Pinpoint the cell where the given text exists, returning its (X, Y) midpoint coordinate. 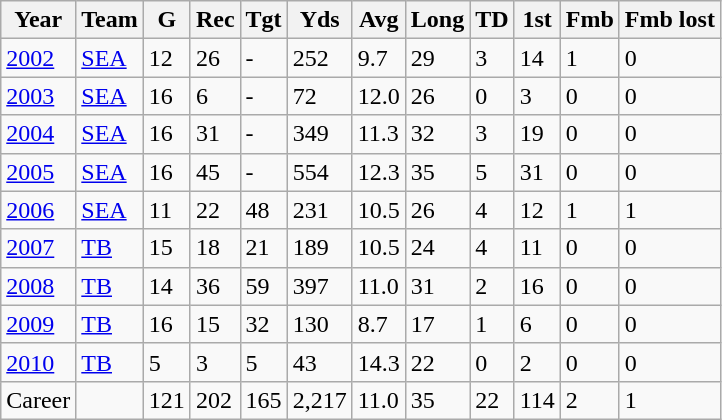
59 (264, 286)
2006 (38, 210)
2009 (38, 324)
165 (264, 400)
36 (215, 286)
2008 (38, 286)
Tgt (264, 20)
189 (320, 248)
2007 (38, 248)
202 (215, 400)
8.7 (378, 324)
TD (492, 20)
11.3 (378, 134)
Avg (378, 20)
554 (320, 172)
252 (320, 58)
12.3 (378, 172)
Rec (215, 20)
Team (110, 20)
130 (320, 324)
Fmb (590, 20)
1st (537, 20)
9.7 (378, 58)
2003 (38, 96)
29 (437, 58)
Yds (320, 20)
Year (38, 20)
45 (215, 172)
24 (437, 248)
2005 (38, 172)
Long (437, 20)
114 (537, 400)
12.0 (378, 96)
18 (215, 248)
2,217 (320, 400)
349 (320, 134)
72 (320, 96)
19 (537, 134)
397 (320, 286)
48 (264, 210)
2010 (38, 362)
121 (166, 400)
Career (38, 400)
G (166, 20)
21 (264, 248)
43 (320, 362)
2004 (38, 134)
17 (437, 324)
231 (320, 210)
14.3 (378, 362)
Fmb lost (670, 20)
2002 (38, 58)
